Extract the (X, Y) coordinate from the center of the cell holding the provided text.  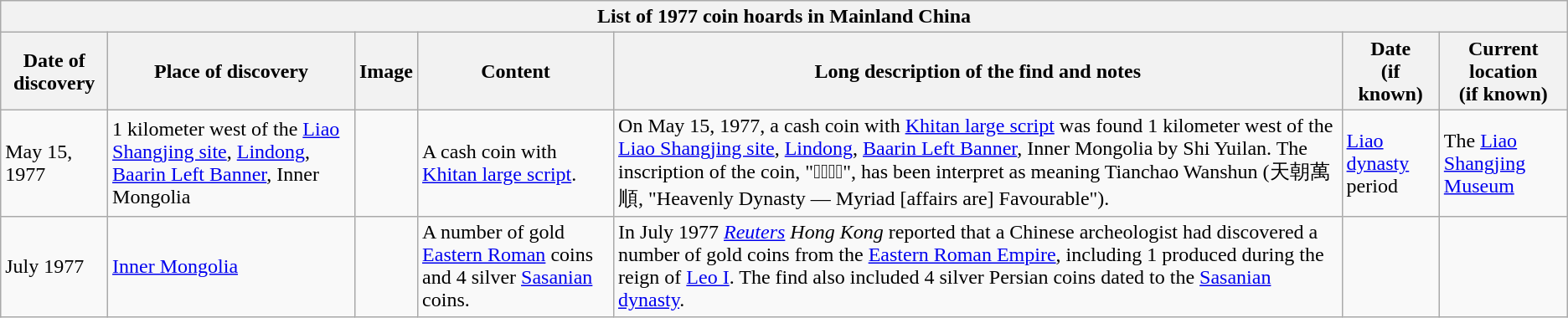
List of 1977 coin hoards in Mainland China (784, 17)
Date(if known) (1390, 71)
Place of discovery (231, 71)
Inner Mongolia (231, 266)
Date of discovery (54, 71)
1 kilometer west of the Liao Shangjing site, Lindong, Baarin Left Banner, Inner Mongolia (231, 163)
Liao dynasty period (1390, 163)
July 1977 (54, 266)
The Liao Shangjing Museum (1503, 163)
A number of gold Eastern Roman coins and 4 silver Sasanian coins. (516, 266)
May 15, 1977 (54, 163)
Current location(if known) (1503, 71)
A cash coin with Khitan large script. (516, 163)
Content (516, 71)
Image (385, 71)
Long description of the find and notes (978, 71)
